For the text-containing cell, return its midpoint in (X, Y) coordinate format. 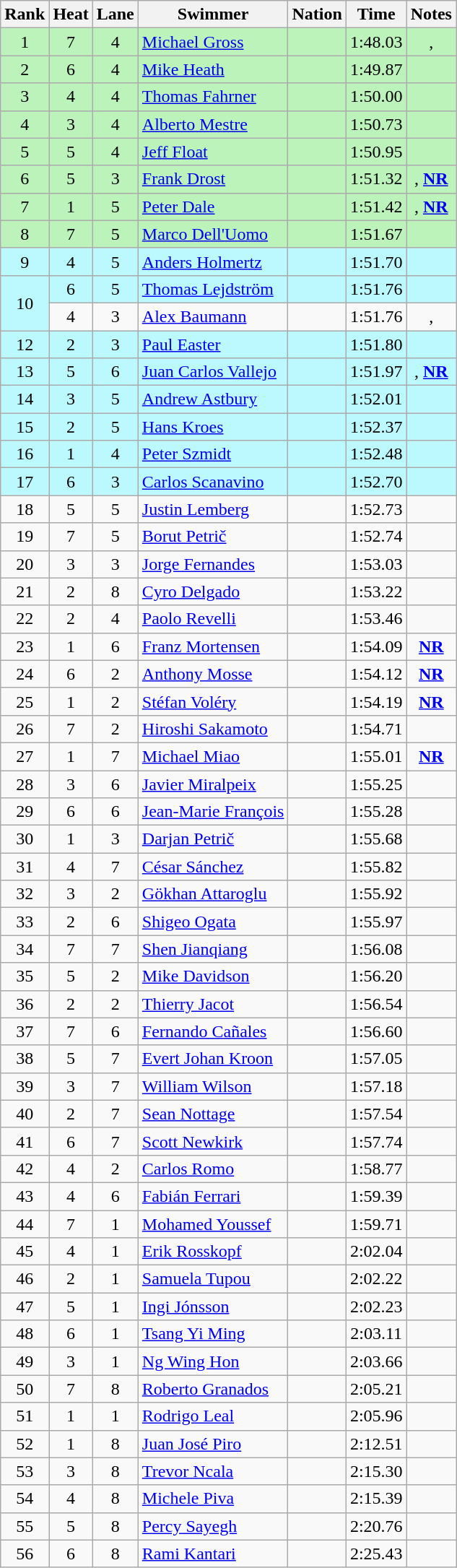
Gökhan Attaroglu (213, 894)
16 (25, 454)
Nation (317, 14)
Shen Jianqiang (213, 949)
Jean-Marie François (213, 812)
1:54.71 (376, 729)
36 (25, 1004)
50 (25, 1389)
1:52.37 (376, 427)
1:54.09 (376, 646)
23 (25, 646)
2:02.23 (376, 1307)
9 (25, 261)
54 (25, 1499)
1:51.42 (376, 207)
40 (25, 1114)
1:51.70 (376, 261)
1:51.97 (376, 372)
Javier Miralpeix (213, 784)
2:02.22 (376, 1279)
Peter Szmidt (213, 454)
1:56.60 (376, 1031)
46 (25, 1279)
39 (25, 1086)
2:03.66 (376, 1361)
Mohamed Youssef (213, 1224)
34 (25, 949)
Thierry Jacot (213, 1004)
Frank Drost (213, 179)
Jorge Fernandes (213, 564)
1:55.92 (376, 894)
1:50.95 (376, 152)
15 (25, 427)
Michael Miao (213, 756)
1:51.32 (376, 179)
Anthony Mosse (213, 674)
Hans Kroes (213, 427)
Roberto Granados (213, 1389)
1:49.87 (376, 69)
31 (25, 867)
1:57.54 (376, 1114)
33 (25, 922)
19 (25, 537)
1:57.74 (376, 1141)
1:55.82 (376, 867)
Ng Wing Hon (213, 1361)
45 (25, 1252)
1:51.67 (376, 234)
Time (376, 14)
Andrew Astbury (213, 399)
2:02.04 (376, 1252)
Jeff Float (213, 152)
25 (25, 701)
1:55.97 (376, 922)
1:52.48 (376, 454)
49 (25, 1361)
1:56.08 (376, 949)
Darjan Petrič (213, 839)
Michele Piva (213, 1499)
17 (25, 482)
Tsang Yi Ming (213, 1334)
Peter Dale (213, 207)
13 (25, 372)
Franz Mortensen (213, 646)
27 (25, 756)
1:55.28 (376, 812)
Juan José Piro (213, 1444)
1:51.80 (376, 345)
21 (25, 592)
2:03.11 (376, 1334)
56 (25, 1554)
Alberto Mestre (213, 124)
1:57.18 (376, 1086)
William Wilson (213, 1086)
Lane (116, 14)
Rank (25, 14)
Carlos Scanavino (213, 482)
1:58.77 (376, 1169)
Erik Rosskopf (213, 1252)
1:56.20 (376, 976)
Fabián Ferrari (213, 1196)
1:57.05 (376, 1059)
Marco Dell'Uomo (213, 234)
Mike Heath (213, 69)
1:48.03 (376, 42)
1:59.71 (376, 1224)
César Sánchez (213, 867)
47 (25, 1307)
32 (25, 894)
38 (25, 1059)
Carlos Romo (213, 1169)
2:12.51 (376, 1444)
Trevor Ncala (213, 1471)
Rodrigo Leal (213, 1416)
Juan Carlos Vallejo (213, 372)
44 (25, 1224)
Justin Lemberg (213, 509)
10 (25, 303)
1:52.73 (376, 509)
14 (25, 399)
51 (25, 1416)
2:15.30 (376, 1471)
30 (25, 839)
42 (25, 1169)
Paolo Revelli (213, 619)
1:50.73 (376, 124)
Notes (431, 14)
20 (25, 564)
Swimmer (213, 14)
52 (25, 1444)
48 (25, 1334)
18 (25, 509)
43 (25, 1196)
Scott Newkirk (213, 1141)
37 (25, 1031)
1:52.74 (376, 537)
2:05.96 (376, 1416)
Anders Holmertz (213, 261)
12 (25, 345)
24 (25, 674)
26 (25, 729)
Michael Gross (213, 42)
1:53.22 (376, 592)
35 (25, 976)
Ingi Jónsson (213, 1307)
1:52.70 (376, 482)
Percy Sayegh (213, 1526)
1:53.03 (376, 564)
1:55.25 (376, 784)
1:54.12 (376, 674)
53 (25, 1471)
Heat (71, 14)
1:54.19 (376, 701)
Sean Nottage (213, 1114)
2:20.76 (376, 1526)
Samuela Tupou (213, 1279)
Borut Petrič (213, 537)
41 (25, 1141)
Alex Baumann (213, 316)
55 (25, 1526)
1:53.46 (376, 619)
2:15.39 (376, 1499)
1:55.68 (376, 839)
Thomas Fahrner (213, 97)
1:50.00 (376, 97)
2:05.21 (376, 1389)
Thomas Lejdström (213, 289)
Paul Easter (213, 345)
Evert Johan Kroon (213, 1059)
Mike Davidson (213, 976)
1:55.01 (376, 756)
Rami Kantari (213, 1554)
22 (25, 619)
1:52.01 (376, 399)
1:59.39 (376, 1196)
Shigeo Ogata (213, 922)
Stéfan Voléry (213, 701)
29 (25, 812)
Cyro Delgado (213, 592)
28 (25, 784)
2:25.43 (376, 1554)
Hiroshi Sakamoto (213, 729)
1:56.54 (376, 1004)
Fernando Cañales (213, 1031)
